Search for the cell housing the specified text and yield its [X, Y] center coordinate. 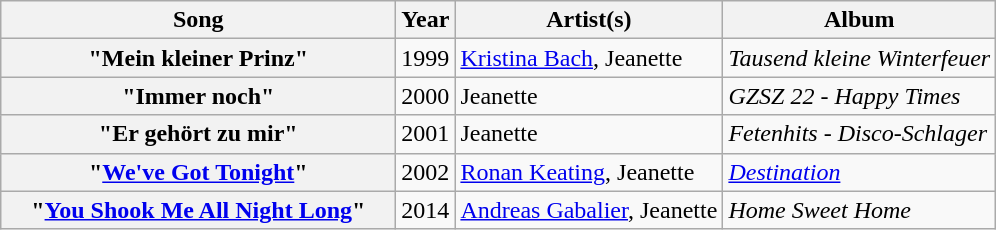
Kristina Bach, Jeanette [589, 58]
GZSZ 22 - Happy Times [860, 96]
Destination [860, 172]
Home Sweet Home [860, 210]
"Er gehört zu mir" [198, 134]
2002 [426, 172]
Ronan Keating, Jeanette [589, 172]
"You Shook Me All Night Long" [198, 210]
Song [198, 20]
1999 [426, 58]
2014 [426, 210]
"Immer noch" [198, 96]
Fetenhits - Disco-Schlager [860, 134]
Album [860, 20]
Artist(s) [589, 20]
"Mein kleiner Prinz" [198, 58]
Andreas Gabalier, Jeanette [589, 210]
2000 [426, 96]
2001 [426, 134]
Tausend kleine Winterfeuer [860, 58]
"We've Got Tonight" [198, 172]
Year [426, 20]
